Detect which cell encompasses the target text, then output its (x, y) center coordinate. 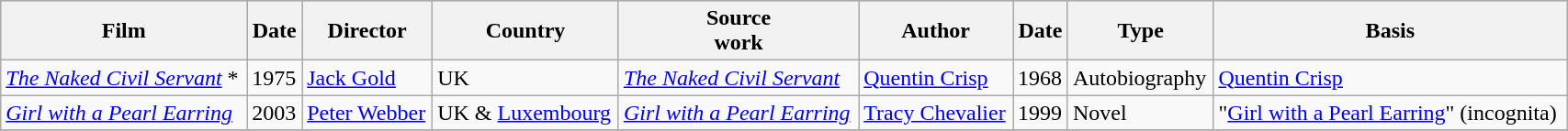
UK & Luxembourg (525, 113)
Tracy Chevalier (936, 113)
Autobiography (1141, 78)
The Naked Civil Servant * (124, 78)
1968 (1041, 78)
Sourcework (739, 31)
The Naked Civil Servant (739, 78)
Novel (1141, 113)
Country (525, 31)
Type (1141, 31)
1975 (275, 78)
Peter Webber (367, 113)
2003 (275, 113)
Jack Gold (367, 78)
UK (525, 78)
Director (367, 31)
"Girl with a Pearl Earring" (incognita) (1391, 113)
1999 (1041, 113)
Author (936, 31)
Film (124, 31)
Basis (1391, 31)
